Extract the [x, y] coordinate from the center of the cell holding the provided text.  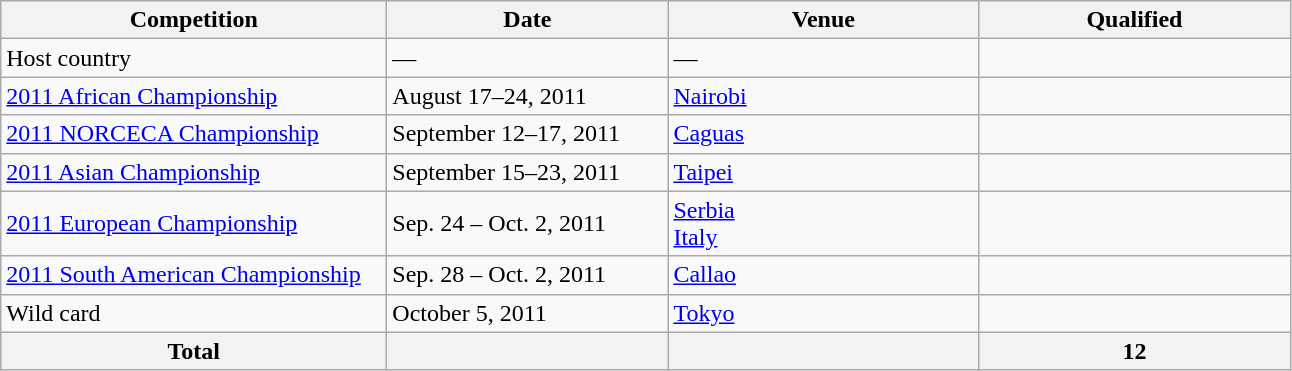
September 12–17, 2011 [528, 134]
Taipei [824, 172]
Callao [824, 275]
Sep. 28 – Oct. 2, 2011 [528, 275]
Host country [194, 58]
Competition [194, 20]
Nairobi [824, 96]
Sep. 24 – Oct. 2, 2011 [528, 224]
Qualified [1134, 20]
October 5, 2011 [528, 313]
Venue [824, 20]
2011 Asian Championship [194, 172]
2011 South American Championship [194, 275]
2011 NORCECA Championship [194, 134]
Total [194, 351]
2011 European Championship [194, 224]
Date [528, 20]
August 17–24, 2011 [528, 96]
Wild card [194, 313]
12 [1134, 351]
2011 African Championship [194, 96]
September 15–23, 2011 [528, 172]
Caguas [824, 134]
Serbia Italy [824, 224]
Tokyo [824, 313]
